Locate the cell with the specified text and output its [x, y] center coordinate. 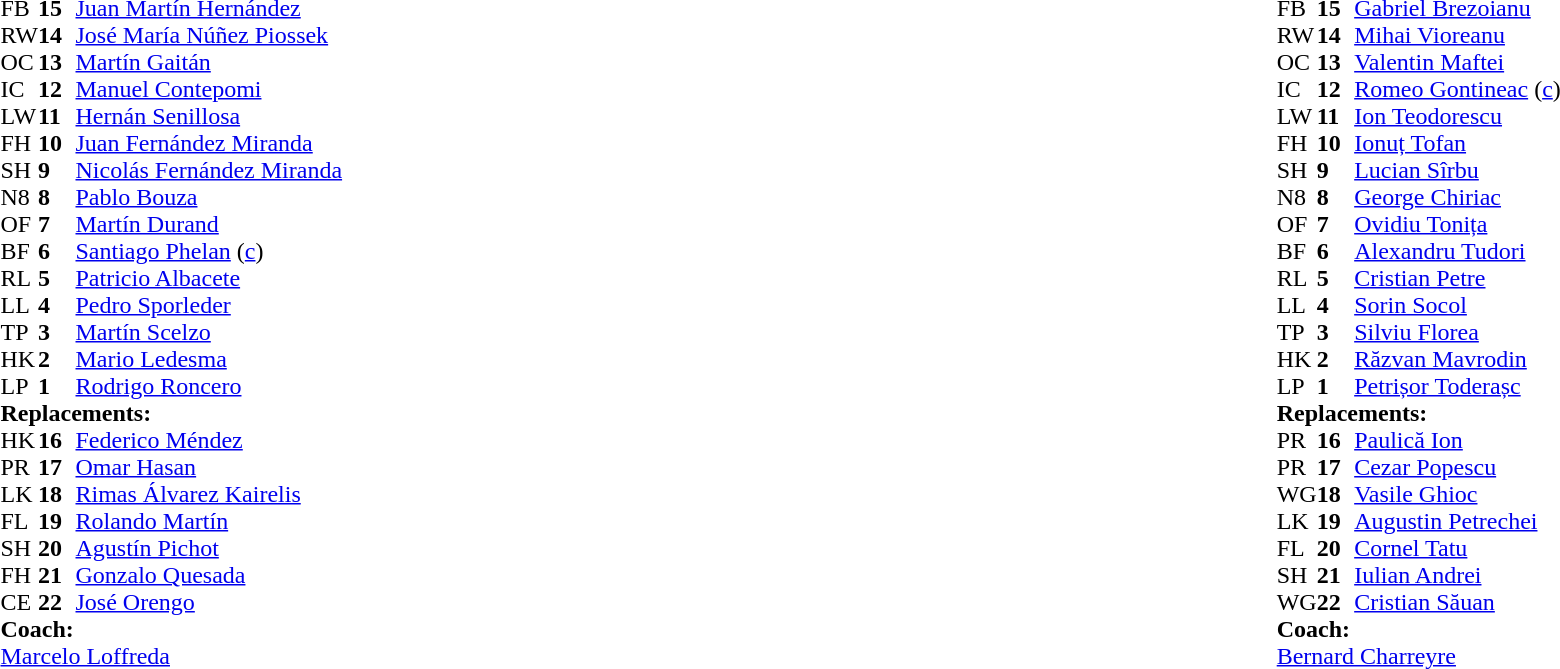
Gonzalo Quesada [210, 576]
Omar Hasan [210, 468]
Patricio Albacete [210, 278]
Coach: [171, 630]
Manuel Contepomi [210, 90]
Agustín Pichot [210, 548]
Martín Gaitán [210, 62]
Rimas Álvarez Kairelis [210, 494]
Rodrigo Roncero [210, 386]
Hernán Senillosa [210, 116]
Marcelo Loffreda [171, 656]
Mario Ledesma [210, 360]
Martín Scelzo [210, 332]
Replacements: [171, 414]
Juan Fernández Miranda [210, 144]
Federico Méndez [210, 440]
Nicolás Fernández Miranda [210, 170]
Santiago Phelan (c) [210, 252]
José Orengo [210, 602]
José María Núñez Piossek [210, 36]
Rolando Martín [210, 522]
Martín Durand [210, 224]
Pedro Sporleder [210, 306]
Pablo Bouza [210, 198]
CE [19, 602]
